Output the [x, y] coordinate of the center of the cell containing the given text.  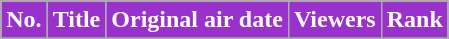
Viewers [334, 20]
Rank [414, 20]
Original air date [198, 20]
Title [76, 20]
No. [24, 20]
